Extract the (x, y) coordinate from the center of the cell holding the provided text.  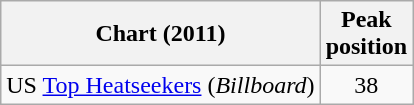
Chart (2011) (160, 34)
Peakposition (366, 34)
38 (366, 85)
US Top Heatseekers (Billboard) (160, 85)
